Determine the [x, y] coordinate at the center of the cell enclosing the given text.  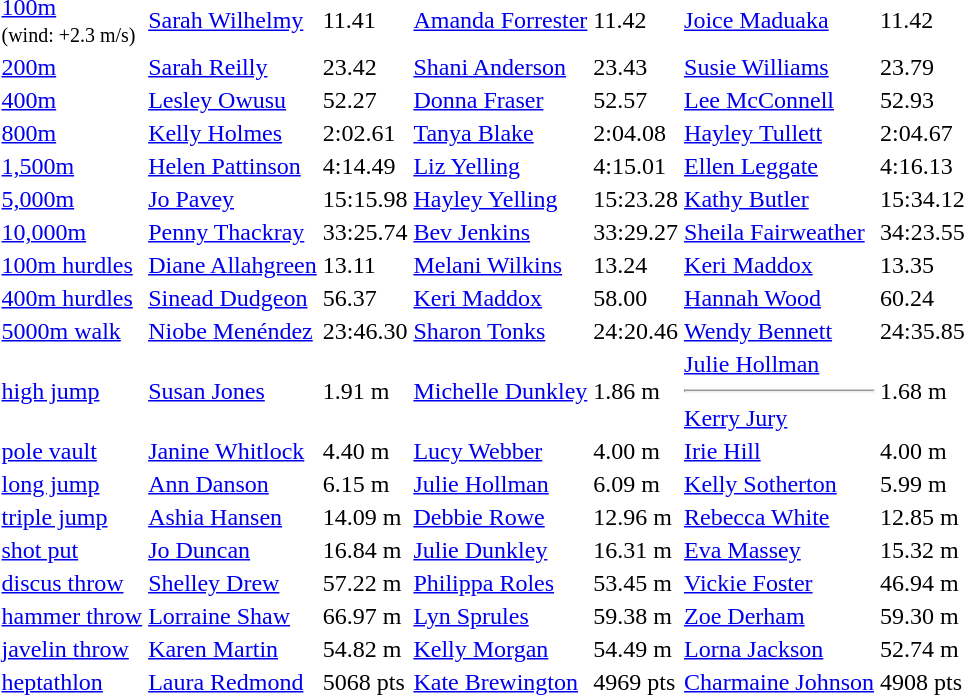
54.49 m [636, 649]
pole vault [72, 451]
57.22 m [365, 583]
hammer throw [72, 616]
Julie Dunkley [500, 550]
Lyn Sprules [500, 616]
discus throw [72, 583]
2:02.61 [365, 133]
Janine Whitlock [233, 451]
2:04.08 [636, 133]
23:46.30 [365, 331]
Kathy Butler [780, 199]
33:25.74 [365, 232]
Lee McConnell [780, 100]
24:20.46 [636, 331]
4:14.49 [365, 166]
5000m walk [72, 331]
100m hurdles [72, 265]
Lorna Jackson [780, 649]
high jump [72, 391]
53.45 m [636, 583]
Irie Hill [780, 451]
15:15.98 [365, 199]
52.57 [636, 100]
58.00 [636, 298]
Donna Fraser [500, 100]
33:29.27 [636, 232]
Hannah Wood [780, 298]
Rebecca White [780, 517]
Philippa Roles [500, 583]
Eva Massey [780, 550]
Susan Jones [233, 391]
Kelly Holmes [233, 133]
14.09 m [365, 517]
200m [72, 67]
Penny Thackray [233, 232]
Lorraine Shaw [233, 616]
400m hurdles [72, 298]
Hayley Yelling [500, 199]
13.24 [636, 265]
15:23.28 [636, 199]
Kelly Morgan [500, 649]
4:15.01 [636, 166]
66.97 m [365, 616]
Susie Williams [780, 67]
Michelle Dunkley [500, 391]
Ann Danson [233, 484]
Karen Martin [233, 649]
Lucy Webber [500, 451]
52.27 [365, 100]
4.00 m [636, 451]
Hayley Tullett [780, 133]
shot put [72, 550]
Tanya Blake [500, 133]
Diane Allahgreen [233, 265]
4.40 m [365, 451]
Shelley Drew [233, 583]
Julie Hollman [500, 484]
Helen Pattinson [233, 166]
javelin throw [72, 649]
6.15 m [365, 484]
23.42 [365, 67]
56.37 [365, 298]
23.43 [636, 67]
Vickie Foster [780, 583]
Lesley Owusu [233, 100]
Zoe Derham [780, 616]
Sharon Tonks [500, 331]
Bev Jenkins [500, 232]
59.38 m [636, 616]
Debbie Rowe [500, 517]
Jo Pavey [233, 199]
long jump [72, 484]
13.11 [365, 265]
Jo Duncan [233, 550]
5,000m [72, 199]
Shani Anderson [500, 67]
800m [72, 133]
400m [72, 100]
1,500m [72, 166]
1.86 m [636, 391]
12.96 m [636, 517]
triple jump [72, 517]
Sheila Fairweather [780, 232]
Liz Yelling [500, 166]
Niobe Menéndez [233, 331]
Julie HollmanKerry Jury [780, 391]
Ashia Hansen [233, 517]
Wendy Bennett [780, 331]
16.31 m [636, 550]
Sinead Dudgeon [233, 298]
10,000m [72, 232]
Melani Wilkins [500, 265]
Ellen Leggate [780, 166]
1.91 m [365, 391]
Sarah Reilly [233, 67]
Kelly Sotherton [780, 484]
16.84 m [365, 550]
6.09 m [636, 484]
54.82 m [365, 649]
